Return the [x, y] coordinate for the center point of the cell that contains the specified text.  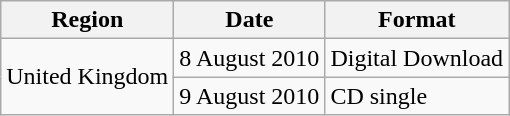
Format [417, 20]
Region [88, 20]
United Kingdom [88, 77]
CD single [417, 96]
Digital Download [417, 58]
9 August 2010 [250, 96]
8 August 2010 [250, 58]
Date [250, 20]
